For the text-containing cell, return its midpoint in [X, Y] coordinate format. 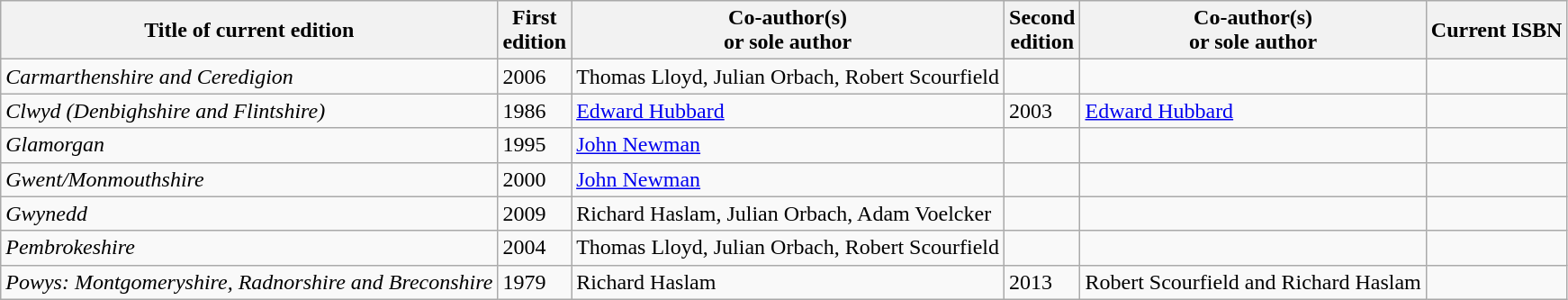
2013 [1042, 282]
Second edition [1042, 31]
First edition [535, 31]
Carmarthenshire and Ceredigion [249, 77]
2003 [1042, 111]
Title of current edition [249, 31]
1986 [535, 111]
Richard Haslam, Julian Orbach, Adam Voelcker [789, 214]
1979 [535, 282]
2000 [535, 179]
Pembrokeshire [249, 248]
Powys: Montgomeryshire, Radnorshire and Breconshire [249, 282]
Current ISBN [1496, 31]
2009 [535, 214]
2006 [535, 77]
Gwynedd [249, 214]
Gwent/Monmouthshire [249, 179]
Robert Scourfield and Richard Haslam [1253, 282]
Richard Haslam [789, 282]
2004 [535, 248]
1995 [535, 145]
Clwyd (Denbighshire and Flintshire) [249, 111]
Glamorgan [249, 145]
